Pinpoint the cell where the given text exists, returning its [x, y] midpoint coordinate. 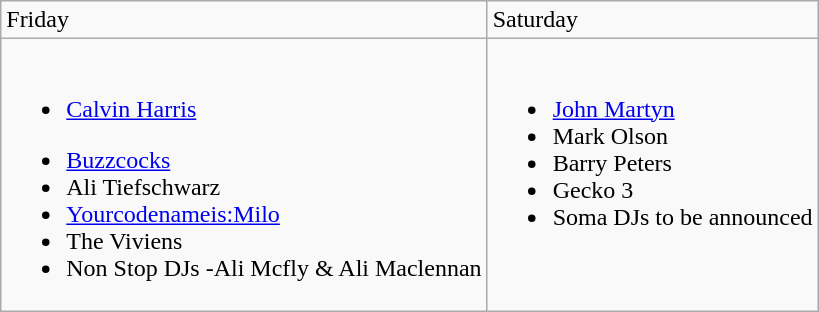
Friday [244, 20]
Saturday [652, 20]
Calvin HarrisBuzzcocksAli TiefschwarzYourcodenameis:MiloThe ViviensNon Stop DJs -Ali Mcfly & Ali Maclennan [244, 175]
John MartynMark OlsonBarry PetersGecko 3Soma DJs to be announced [652, 175]
